Capture the cell that displays the provided text and extract its [X, Y] central coordinate. 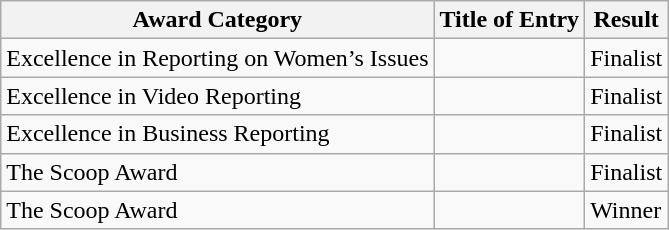
Award Category [218, 20]
Title of Entry [510, 20]
Winner [626, 210]
Excellence in Reporting on Women’s Issues [218, 58]
Excellence in Video Reporting [218, 96]
Result [626, 20]
Excellence in Business Reporting [218, 134]
